Pinpoint the cell where the given text exists, returning its [X, Y] midpoint coordinate. 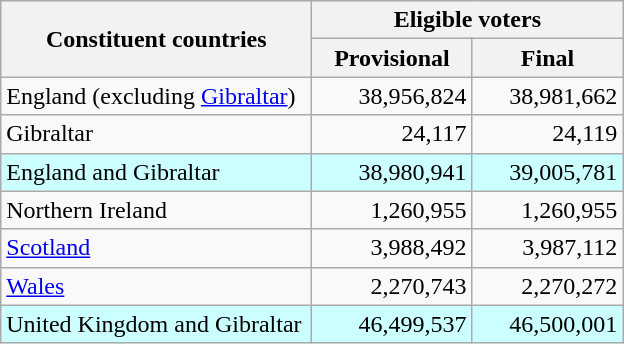
2,270,743 [392, 286]
Provisional [392, 58]
Constituent countries [156, 39]
Scotland [156, 248]
Wales [156, 286]
38,981,662 [548, 96]
46,499,537 [392, 324]
Final [548, 58]
United Kingdom and Gibraltar [156, 324]
3,988,492 [392, 248]
England (excluding Gibraltar) [156, 96]
46,500,001 [548, 324]
Northern Ireland [156, 210]
39,005,781 [548, 172]
38,956,824 [392, 96]
24,119 [548, 134]
Eligible voters [468, 20]
England and Gibraltar [156, 172]
Gibraltar [156, 134]
38,980,941 [392, 172]
2,270,272 [548, 286]
24,117 [392, 134]
3,987,112 [548, 248]
